Capture the cell that displays the provided text and extract its [X, Y] central coordinate. 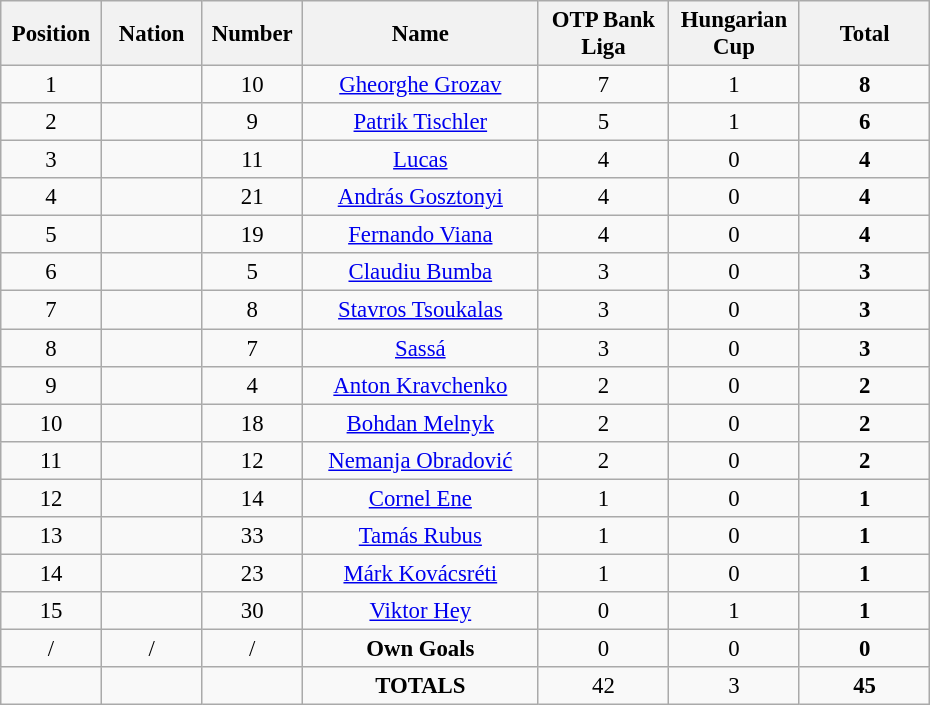
Gheorghe Grozav [421, 85]
33 [252, 536]
19 [252, 235]
TOTALS [421, 686]
Sassá [421, 348]
13 [52, 536]
András Gosztonyi [421, 197]
Lucas [421, 160]
Viktor Hey [421, 611]
Patrik Tischler [421, 122]
Nation [152, 34]
Bohdan Melnyk [421, 423]
Cornel Ene [421, 498]
Own Goals [421, 648]
18 [252, 423]
Anton Kravchenko [421, 385]
Nemanja Obradović [421, 460]
OTP Bank Liga [604, 34]
Claudiu Bumba [421, 273]
Stavros Tsoukalas [421, 310]
30 [252, 611]
15 [52, 611]
Number [252, 34]
Name [421, 34]
Tamás Rubus [421, 536]
Total [864, 34]
Fernando Viana [421, 235]
Hungarian Cup [734, 34]
23 [252, 573]
Position [52, 34]
45 [864, 686]
42 [604, 686]
21 [252, 197]
Márk Kovácsréti [421, 573]
